Detect which cell encompasses the target text, then output its [x, y] center coordinate. 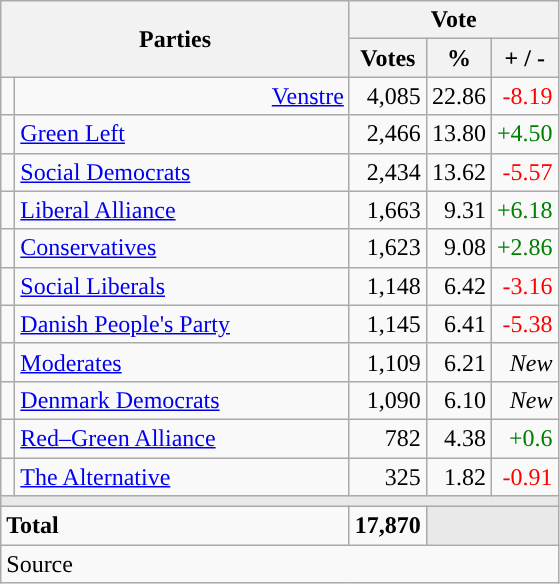
The Alternative [182, 477]
6.21 [458, 362]
1,109 [388, 362]
22.86 [458, 96]
782 [388, 438]
1,145 [388, 324]
1,663 [388, 210]
Liberal Alliance [182, 210]
-3.16 [524, 286]
Social Liberals [182, 286]
+2.86 [524, 248]
9.31 [458, 210]
6.10 [458, 400]
2,466 [388, 134]
1,148 [388, 286]
2,434 [388, 172]
1,090 [388, 400]
1,623 [388, 248]
-0.91 [524, 477]
Source [280, 564]
6.42 [458, 286]
Social Democrats [182, 172]
Venstre [182, 96]
13.80 [458, 134]
Total [176, 526]
Parties [176, 39]
Vote [454, 20]
Red–Green Alliance [182, 438]
+6.18 [524, 210]
6.41 [458, 324]
Danish People's Party [182, 324]
9.08 [458, 248]
-5.38 [524, 324]
-8.19 [524, 96]
Votes [388, 58]
17,870 [388, 526]
+4.50 [524, 134]
Green Left [182, 134]
-5.57 [524, 172]
Conservatives [182, 248]
Moderates [182, 362]
Denmark Democrats [182, 400]
1.82 [458, 477]
+ / - [524, 58]
13.62 [458, 172]
325 [388, 477]
% [458, 58]
4.38 [458, 438]
4,085 [388, 96]
+0.6 [524, 438]
